Detect which cell encompasses the target text, then output its (X, Y) center coordinate. 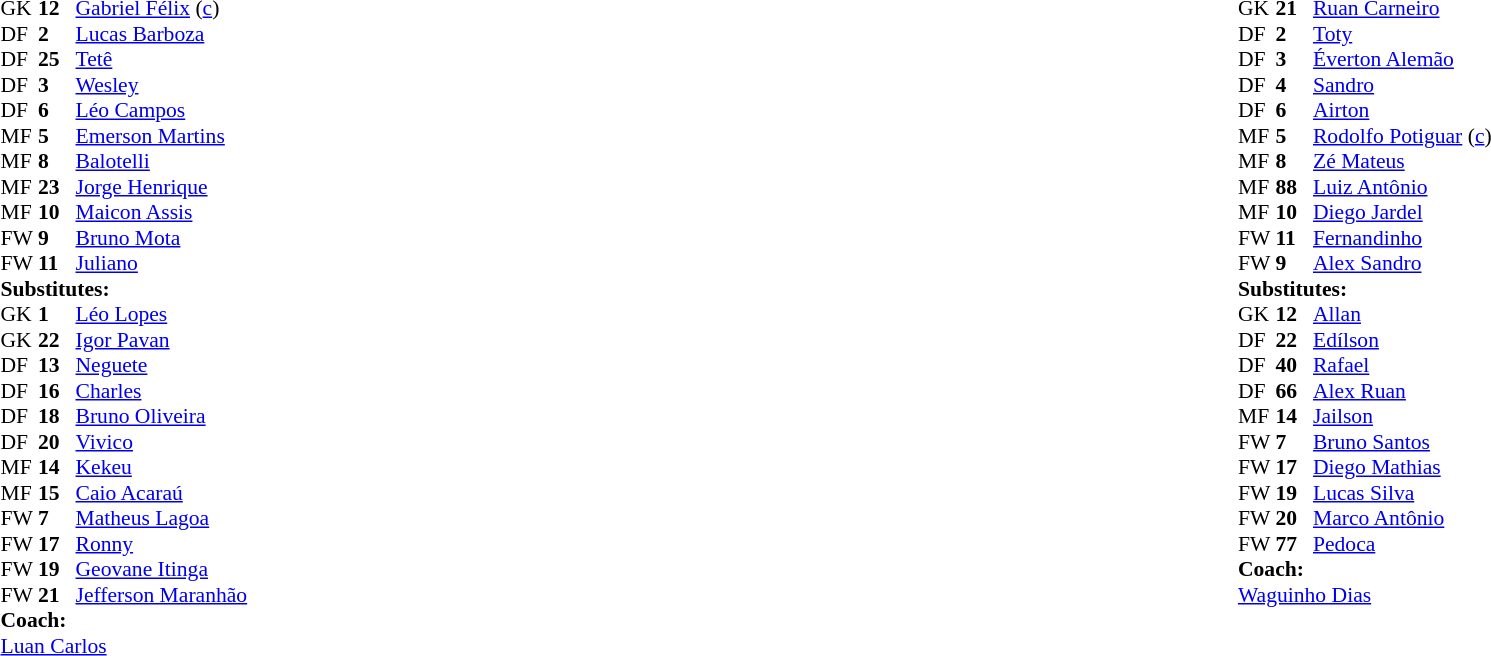
Jefferson Maranhão (162, 595)
Neguete (162, 365)
Léo Lopes (162, 315)
Léo Campos (162, 111)
15 (57, 493)
Charles (162, 391)
4 (1294, 85)
Balotelli (162, 161)
Matheus Lagoa (162, 519)
77 (1294, 544)
Kekeu (162, 467)
25 (57, 59)
Igor Pavan (162, 340)
Wesley (162, 85)
1 (57, 315)
21 (57, 595)
Emerson Martins (162, 136)
12 (1294, 315)
Maicon Assis (162, 213)
40 (1294, 365)
Coach: (124, 621)
Vivico (162, 442)
18 (57, 417)
Bruno Mota (162, 238)
66 (1294, 391)
Lucas Barboza (162, 34)
23 (57, 187)
Substitutes: (124, 289)
Bruno Oliveira (162, 417)
Tetê (162, 59)
13 (57, 365)
Juliano (162, 263)
16 (57, 391)
88 (1294, 187)
Geovane Itinga (162, 569)
Jorge Henrique (162, 187)
Ronny (162, 544)
Caio Acaraú (162, 493)
